Locate the cell with the specified text and output its [X, Y] center coordinate. 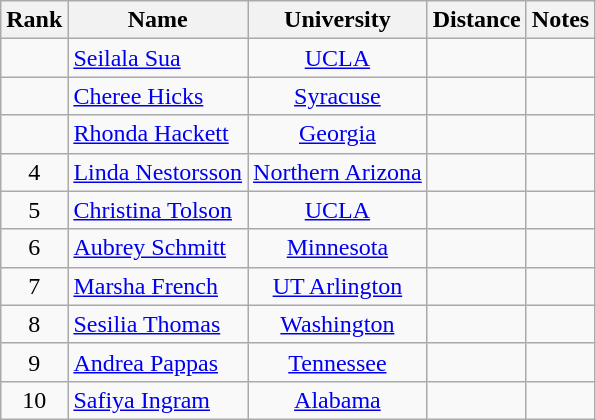
Andrea Pappas [158, 362]
9 [34, 362]
Washington [338, 324]
Northern Arizona [338, 172]
10 [34, 400]
University [338, 20]
Aubrey Schmitt [158, 248]
6 [34, 248]
Safiya Ingram [158, 400]
7 [34, 286]
Alabama [338, 400]
Cheree Hicks [158, 96]
5 [34, 210]
Minnesota [338, 248]
Syracuse [338, 96]
Tennessee [338, 362]
Georgia [338, 134]
Distance [476, 20]
Rhonda Hackett [158, 134]
Sesilia Thomas [158, 324]
Christina Tolson [158, 210]
UT Arlington [338, 286]
8 [34, 324]
Linda Nestorsson [158, 172]
Notes [560, 20]
Name [158, 20]
Rank [34, 20]
Marsha French [158, 286]
Seilala Sua [158, 58]
4 [34, 172]
